Return the (X, Y) coordinate for the center point of the cell that contains the specified text.  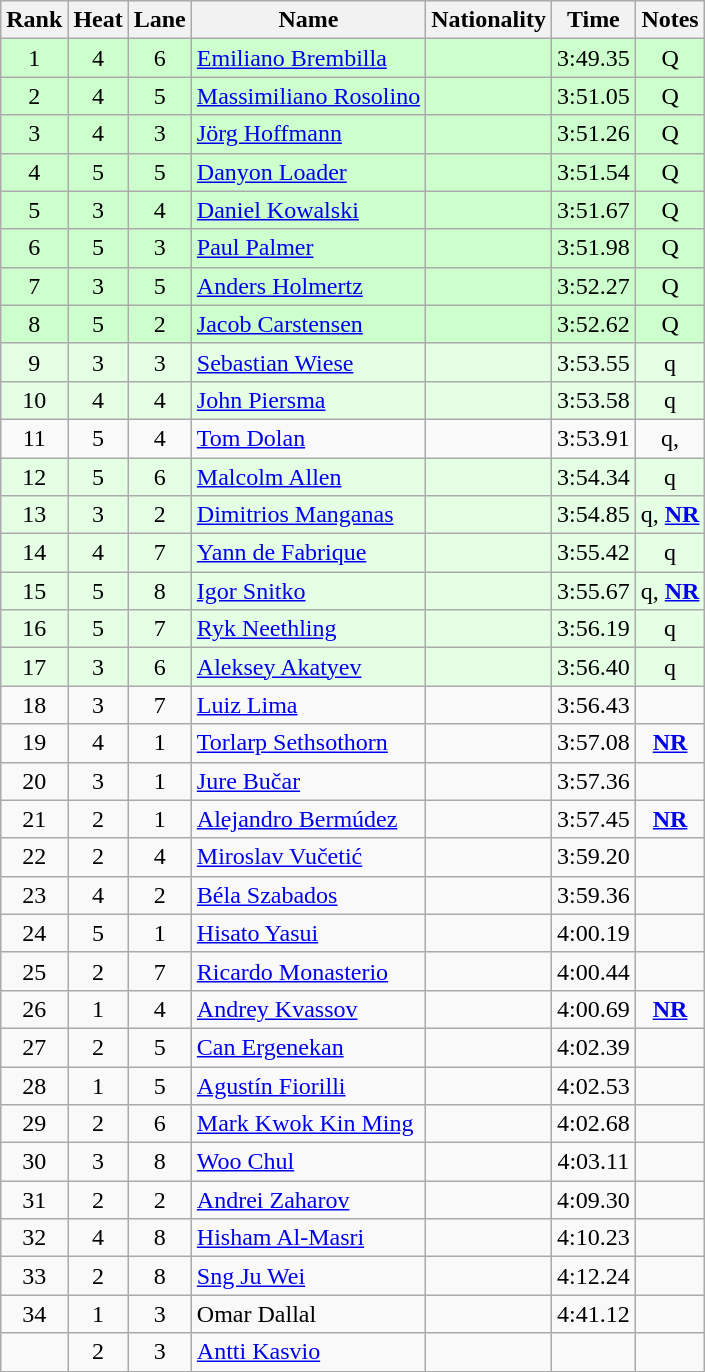
28 (34, 1085)
26 (34, 1009)
Anders Holmertz (308, 286)
Massimiliano Rosolino (308, 96)
John Piersma (308, 400)
18 (34, 705)
3:53.91 (593, 438)
Yann de Fabrique (308, 553)
Paul Palmer (308, 248)
3:53.58 (593, 400)
Hisham Al-Masri (308, 1238)
3:51.26 (593, 134)
13 (34, 515)
23 (34, 895)
33 (34, 1276)
14 (34, 553)
Antti Kasvio (308, 1352)
34 (34, 1314)
4:02.39 (593, 1047)
Time (593, 20)
Ryk Neethling (308, 629)
Jacob Carstensen (308, 324)
Béla Szabados (308, 895)
Notes (670, 20)
Andrei Zaharov (308, 1200)
Jure Bučar (308, 781)
Name (308, 20)
10 (34, 400)
4:12.24 (593, 1276)
3:57.36 (593, 781)
Miroslav Vučetić (308, 857)
3:59.36 (593, 895)
3:59.20 (593, 857)
22 (34, 857)
Emiliano Brembilla (308, 58)
Hisato Yasui (308, 933)
Sng Ju Wei (308, 1276)
3:56.19 (593, 629)
3:56.40 (593, 667)
21 (34, 819)
4:00.19 (593, 933)
Rank (34, 20)
4:09.30 (593, 1200)
25 (34, 971)
3:55.42 (593, 553)
Lane (160, 20)
Jörg Hoffmann (308, 134)
Torlarp Sethsothorn (308, 743)
11 (34, 438)
3:54.34 (593, 477)
27 (34, 1047)
4:02.53 (593, 1085)
Alejandro Bermúdez (308, 819)
3:57.08 (593, 743)
3:51.05 (593, 96)
Can Ergenekan (308, 1047)
Tom Dolan (308, 438)
4:41.12 (593, 1314)
Igor Snitko (308, 591)
3:57.45 (593, 819)
3:51.98 (593, 248)
4:02.68 (593, 1124)
Dimitrios Manganas (308, 515)
30 (34, 1162)
24 (34, 933)
Mark Kwok Kin Ming (308, 1124)
3:55.67 (593, 591)
4:03.11 (593, 1162)
15 (34, 591)
Nationality (489, 20)
Omar Dallal (308, 1314)
4:10.23 (593, 1238)
12 (34, 477)
4:00.69 (593, 1009)
20 (34, 781)
Agustín Fiorilli (308, 1085)
3:52.27 (593, 286)
Andrey Kvassov (308, 1009)
Danyon Loader (308, 172)
17 (34, 667)
31 (34, 1200)
3:52.62 (593, 324)
Malcolm Allen (308, 477)
3:51.67 (593, 210)
16 (34, 629)
3:53.55 (593, 362)
Aleksey Akatyev (308, 667)
3:54.85 (593, 515)
q, (670, 438)
29 (34, 1124)
19 (34, 743)
4:00.44 (593, 971)
Luiz Lima (308, 705)
Daniel Kowalski (308, 210)
Heat (98, 20)
32 (34, 1238)
Ricardo Monasterio (308, 971)
Sebastian Wiese (308, 362)
9 (34, 362)
3:51.54 (593, 172)
3:49.35 (593, 58)
3:56.43 (593, 705)
Woo Chul (308, 1162)
